Determine the [x, y] coordinate at the center of the cell enclosing the given text.  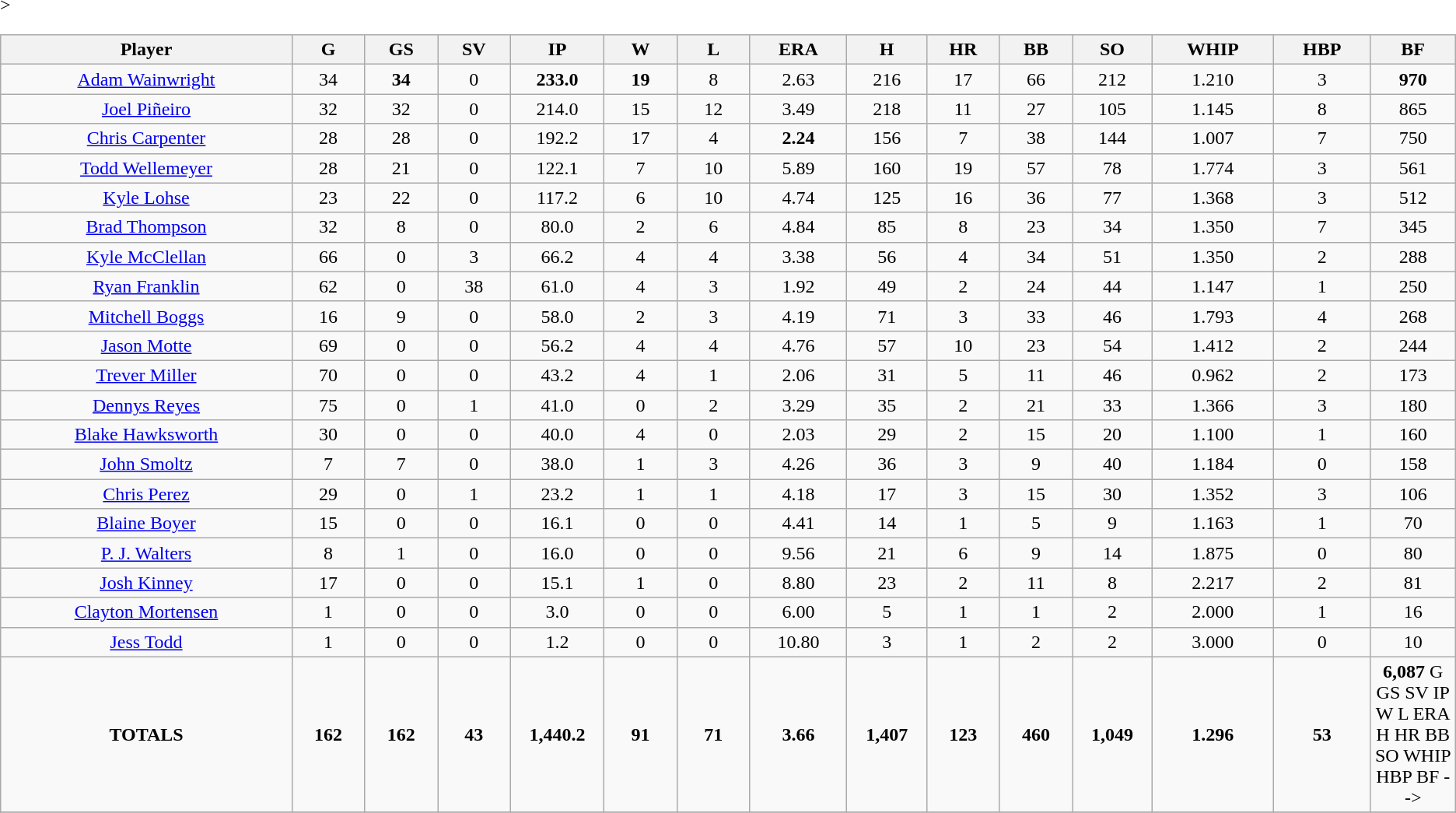
John Smoltz [146, 464]
173 [1412, 375]
24 [1036, 286]
49 [887, 286]
460 [1036, 734]
1,440.2 [557, 734]
Blake Hawksworth [146, 435]
HBP [1322, 50]
117.2 [557, 198]
77 [1112, 198]
158 [1412, 464]
Kyle McClellan [146, 257]
8.80 [798, 583]
125 [887, 198]
35 [887, 405]
22 [401, 198]
1.793 [1213, 316]
Adam Wainwright [146, 79]
6.00 [798, 612]
51 [1112, 257]
Clayton Mortensen [146, 612]
GS [401, 50]
10.80 [798, 642]
75 [328, 405]
2.06 [798, 375]
1.007 [1213, 138]
192.2 [557, 138]
3.38 [798, 257]
1.2 [557, 642]
1.210 [1213, 79]
W [641, 50]
233.0 [557, 79]
105 [1112, 109]
345 [1412, 227]
40 [1112, 464]
Chris Carpenter [146, 138]
TOTALS [146, 734]
SO [1112, 50]
Ryan Franklin [146, 286]
85 [887, 227]
2.000 [1213, 612]
Dennys Reyes [146, 405]
1,049 [1112, 734]
1.366 [1213, 405]
Jess Todd [146, 642]
66.2 [557, 257]
1.163 [1213, 524]
16.1 [557, 524]
40.0 [557, 435]
180 [1412, 405]
31 [887, 375]
0.962 [1213, 375]
106 [1412, 494]
BB [1036, 50]
1.147 [1213, 286]
6,087 G GS SV IP W L ERA H HR BB SO WHIP HBP BF --> [1412, 734]
4.19 [798, 316]
23.2 [557, 494]
61.0 [557, 286]
3.49 [798, 109]
12 [713, 109]
9.56 [798, 553]
216 [887, 79]
2.217 [1213, 583]
80.0 [557, 227]
62 [328, 286]
288 [1412, 257]
1.92 [798, 286]
SV [474, 50]
Jason Motte [146, 345]
Joel Piñeiro [146, 109]
43.2 [557, 375]
144 [1112, 138]
1.296 [1213, 734]
1.774 [1213, 168]
L [713, 50]
44 [1112, 286]
214.0 [557, 109]
69 [328, 345]
Chris Perez [146, 494]
16.0 [557, 553]
1.412 [1213, 345]
250 [1412, 286]
4.26 [798, 464]
865 [1412, 109]
3.000 [1213, 642]
Todd Wellemeyer [146, 168]
750 [1412, 138]
512 [1412, 198]
Blaine Boyer [146, 524]
38.0 [557, 464]
53 [1322, 734]
2.03 [798, 435]
2.24 [798, 138]
Trever Miller [146, 375]
56 [887, 257]
15.1 [557, 583]
212 [1112, 79]
2.63 [798, 79]
1.368 [1213, 198]
80 [1412, 553]
156 [887, 138]
5.89 [798, 168]
78 [1112, 168]
268 [1412, 316]
ERA [798, 50]
122.1 [557, 168]
27 [1036, 109]
WHIP [1213, 50]
1.184 [1213, 464]
Kyle Lohse [146, 198]
244 [1412, 345]
1.145 [1213, 109]
81 [1412, 583]
91 [641, 734]
4.18 [798, 494]
1,407 [887, 734]
Josh Kinney [146, 583]
58.0 [557, 316]
IP [557, 50]
3.66 [798, 734]
1.875 [1213, 553]
56.2 [557, 345]
4.41 [798, 524]
4.74 [798, 198]
20 [1112, 435]
H [887, 50]
970 [1412, 79]
1.352 [1213, 494]
Player [146, 50]
41.0 [557, 405]
3.0 [557, 612]
123 [963, 734]
P. J. Walters [146, 553]
43 [474, 734]
Mitchell Boggs [146, 316]
561 [1412, 168]
G [328, 50]
1.100 [1213, 435]
54 [1112, 345]
3.29 [798, 405]
4.76 [798, 345]
BF [1412, 50]
218 [887, 109]
Brad Thompson [146, 227]
HR [963, 50]
4.84 [798, 227]
